Find where the given text appears and provide that cell's center as [X, Y] coordinate. 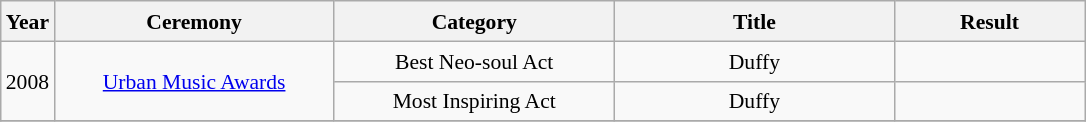
2008 [28, 81]
Title [754, 21]
Ceremony [194, 21]
Most Inspiring Act [474, 101]
Result [989, 21]
Category [474, 21]
Urban Music Awards [194, 81]
Year [28, 21]
Best Neo-soul Act [474, 61]
